Search for the cell housing the specified text and yield its [X, Y] center coordinate. 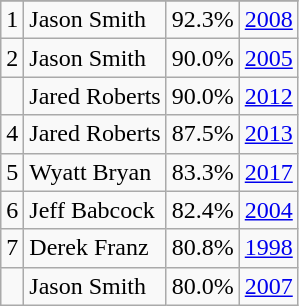
4 [12, 134]
2017 [268, 172]
2012 [268, 96]
2005 [268, 58]
92.3% [202, 20]
80.8% [202, 248]
Derek Franz [95, 248]
Jeff Babcock [95, 210]
5 [12, 172]
2013 [268, 134]
1 [12, 20]
2004 [268, 210]
6 [12, 210]
2 [12, 58]
7 [12, 248]
Wyatt Bryan [95, 172]
1998 [268, 248]
2007 [268, 286]
2008 [268, 20]
82.4% [202, 210]
87.5% [202, 134]
80.0% [202, 286]
83.3% [202, 172]
